Identify which cell holds the provided text, then report its [x, y] central coordinate. 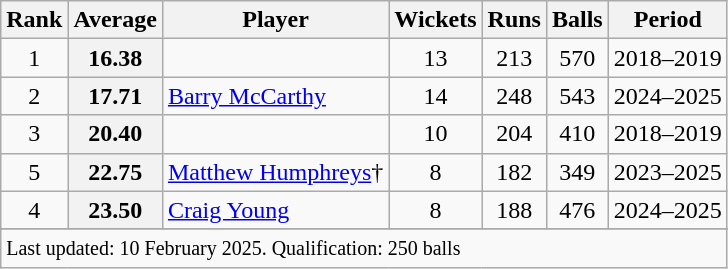
22.75 [116, 172]
3 [34, 134]
10 [436, 134]
2 [34, 96]
Last updated: 10 February 2025. Qualification: 250 balls [364, 248]
Wickets [436, 20]
Rank [34, 20]
1 [34, 58]
17.71 [116, 96]
570 [577, 58]
Craig Young [275, 210]
13 [436, 58]
14 [436, 96]
2023–2025 [668, 172]
476 [577, 210]
Average [116, 20]
Barry McCarthy [275, 96]
Balls [577, 20]
410 [577, 134]
Player [275, 20]
20.40 [116, 134]
23.50 [116, 210]
188 [514, 210]
248 [514, 96]
Period [668, 20]
16.38 [116, 58]
213 [514, 58]
204 [514, 134]
Matthew Humphreys† [275, 172]
5 [34, 172]
543 [577, 96]
4 [34, 210]
182 [514, 172]
Runs [514, 20]
349 [577, 172]
